Scan for the cell matching the given text and deliver its [x, y] coordinate at center. 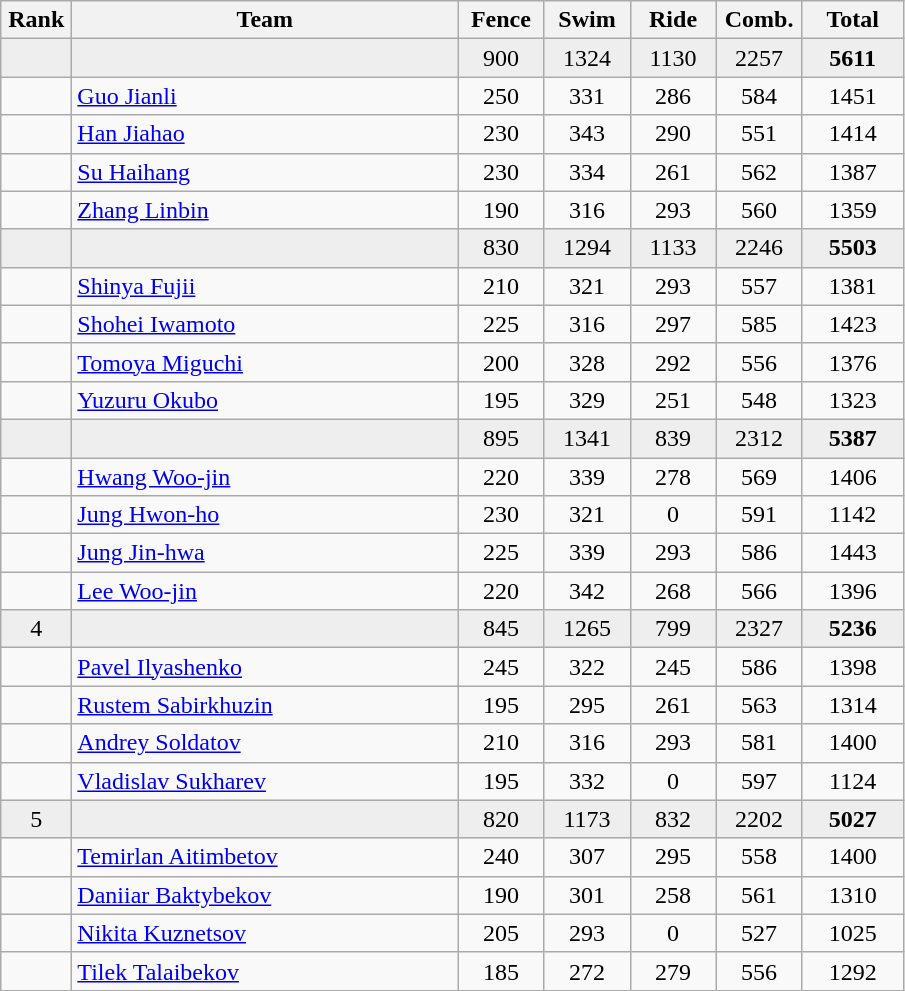
205 [501, 933]
272 [587, 971]
Temirlan Aitimbetov [265, 857]
Tilek Talaibekov [265, 971]
329 [587, 400]
832 [673, 819]
Nikita Kuznetsov [265, 933]
2312 [759, 438]
562 [759, 172]
1423 [852, 324]
5236 [852, 629]
1310 [852, 895]
1124 [852, 781]
286 [673, 96]
290 [673, 134]
331 [587, 96]
1359 [852, 210]
Yuzuru Okubo [265, 400]
1025 [852, 933]
1396 [852, 591]
Lee Woo-jin [265, 591]
Han Jiahao [265, 134]
1292 [852, 971]
200 [501, 362]
1324 [587, 58]
343 [587, 134]
Shohei Iwamoto [265, 324]
2327 [759, 629]
307 [587, 857]
591 [759, 515]
839 [673, 438]
566 [759, 591]
551 [759, 134]
2257 [759, 58]
1414 [852, 134]
1376 [852, 362]
Guo Jianli [265, 96]
1265 [587, 629]
1294 [587, 248]
1381 [852, 286]
845 [501, 629]
Rustem Sabirkhuzin [265, 705]
Hwang Woo-jin [265, 477]
569 [759, 477]
560 [759, 210]
527 [759, 933]
1398 [852, 667]
561 [759, 895]
Jung Jin-hwa [265, 553]
278 [673, 477]
Tomoya Miguchi [265, 362]
581 [759, 743]
Ride [673, 20]
900 [501, 58]
5 [36, 819]
584 [759, 96]
322 [587, 667]
Swim [587, 20]
2246 [759, 248]
258 [673, 895]
Fence [501, 20]
Vladislav Sukharev [265, 781]
1173 [587, 819]
799 [673, 629]
334 [587, 172]
1387 [852, 172]
585 [759, 324]
820 [501, 819]
5503 [852, 248]
4 [36, 629]
297 [673, 324]
Team [265, 20]
1130 [673, 58]
Pavel Ilyashenko [265, 667]
Shinya Fujii [265, 286]
Zhang Linbin [265, 210]
2202 [759, 819]
292 [673, 362]
1142 [852, 515]
5611 [852, 58]
Su Haihang [265, 172]
558 [759, 857]
Andrey Soldatov [265, 743]
250 [501, 96]
Comb. [759, 20]
185 [501, 971]
Daniiar Baktybekov [265, 895]
5027 [852, 819]
1133 [673, 248]
563 [759, 705]
830 [501, 248]
1323 [852, 400]
342 [587, 591]
1451 [852, 96]
301 [587, 895]
279 [673, 971]
268 [673, 591]
251 [673, 400]
1341 [587, 438]
Jung Hwon-ho [265, 515]
Rank [36, 20]
5387 [852, 438]
Total [852, 20]
1406 [852, 477]
1314 [852, 705]
332 [587, 781]
895 [501, 438]
1443 [852, 553]
597 [759, 781]
328 [587, 362]
548 [759, 400]
557 [759, 286]
240 [501, 857]
